For the text-containing cell, return its midpoint in (X, Y) coordinate format. 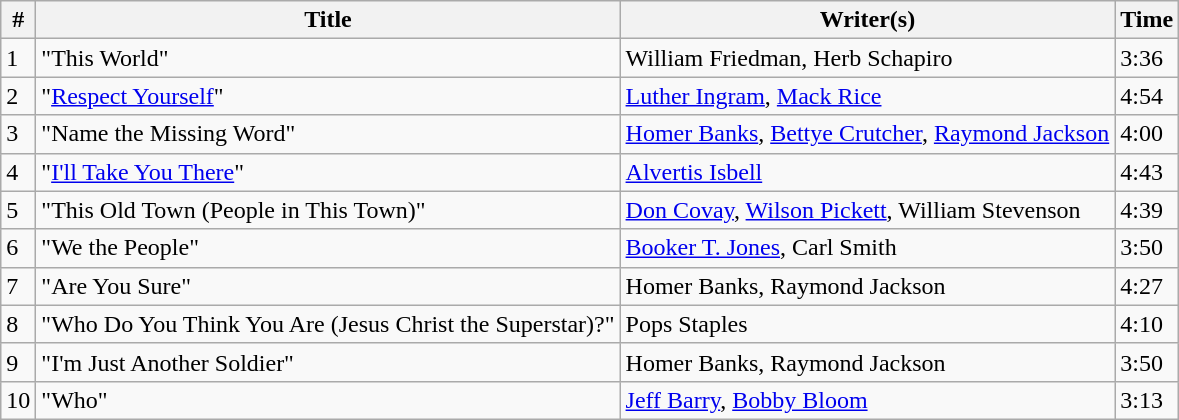
Alvertis Isbell (868, 172)
"This Old Town (People in This Town)" (328, 210)
1 (18, 58)
"This World" (328, 58)
"We the People" (328, 248)
2 (18, 96)
Homer Banks, Bettye Crutcher, Raymond Jackson (868, 134)
Writer(s) (868, 20)
4 (18, 172)
4:54 (1147, 96)
Don Covay, Wilson Pickett, William Stevenson (868, 210)
Booker T. Jones, Carl Smith (868, 248)
8 (18, 324)
3 (18, 134)
"I'm Just Another Soldier" (328, 362)
"Who" (328, 400)
4:39 (1147, 210)
4:00 (1147, 134)
Title (328, 20)
5 (18, 210)
6 (18, 248)
Jeff Barry, Bobby Bloom (868, 400)
3:13 (1147, 400)
9 (18, 362)
3:36 (1147, 58)
"I'll Take You There" (328, 172)
7 (18, 286)
Time (1147, 20)
Luther Ingram, Mack Rice (868, 96)
"Who Do You Think You Are (Jesus Christ the Superstar)?" (328, 324)
4:10 (1147, 324)
William Friedman, Herb Schapiro (868, 58)
"Name the Missing Word" (328, 134)
10 (18, 400)
Pops Staples (868, 324)
"Respect Yourself" (328, 96)
# (18, 20)
4:43 (1147, 172)
"Are You Sure" (328, 286)
4:27 (1147, 286)
